Determine the [X, Y] coordinate at the center of the cell enclosing the given text.  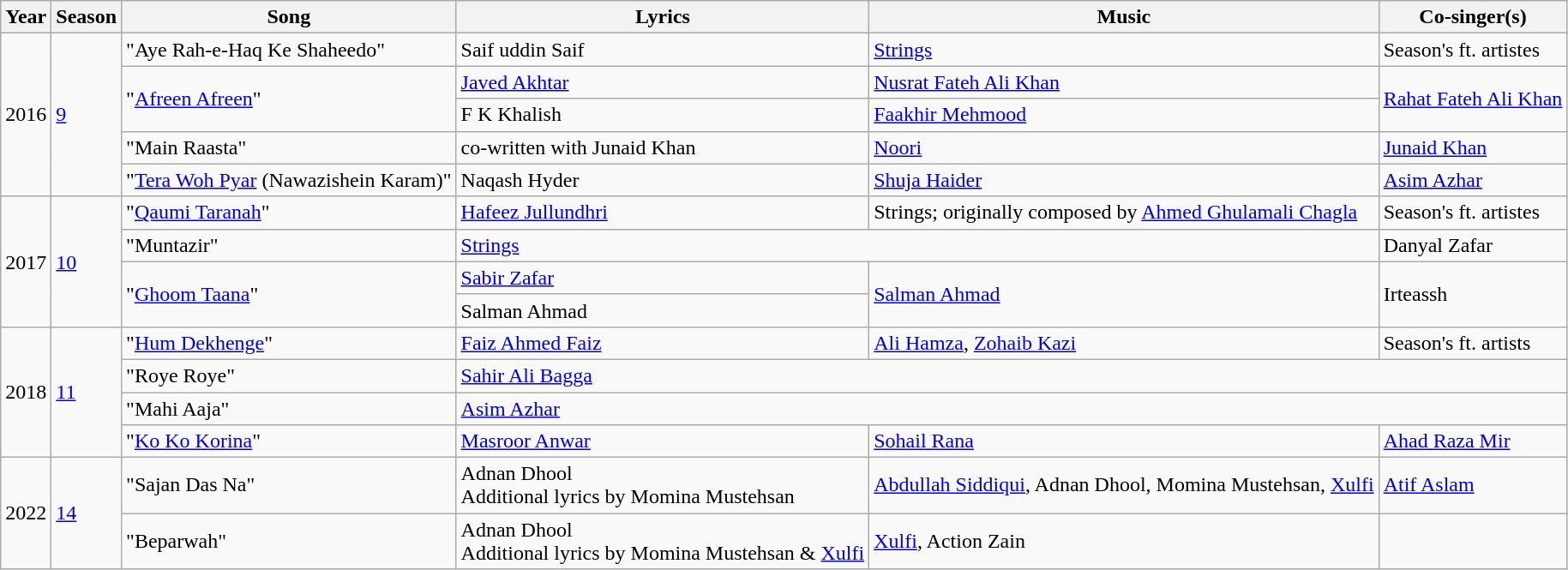
Year [26, 17]
Masroor Anwar [663, 441]
"Muntazir" [289, 245]
"Ghoom Taana" [289, 294]
Saif uddin Saif [663, 50]
Danyal Zafar [1473, 245]
Sahir Ali Bagga [1012, 375]
Music [1124, 17]
"Beparwah" [289, 542]
Faakhir Mehmood [1124, 115]
Adnan DhoolAdditional lyrics by Momina Mustehsan & Xulfi [663, 542]
Hafeez Jullundhri [663, 213]
Ali Hamza, Zohaib Kazi [1124, 343]
Nusrat Fateh Ali Khan [1124, 82]
Co-singer(s) [1473, 17]
Sabir Zafar [663, 278]
9 [87, 115]
Irteassh [1473, 294]
"Qaumi Taranah" [289, 213]
"Aye Rah-e-Haq Ke Shaheedo" [289, 50]
Ahad Raza Mir [1473, 441]
2018 [26, 392]
"Roye Roye" [289, 375]
Javed Akhtar [663, 82]
Naqash Hyder [663, 180]
Junaid Khan [1473, 147]
Lyrics [663, 17]
Adnan DhoolAdditional lyrics by Momina Mustehsan [663, 485]
2022 [26, 513]
2016 [26, 115]
Sohail Rana [1124, 441]
Shuja Haider [1124, 180]
"Main Raasta" [289, 147]
Noori [1124, 147]
11 [87, 392]
Rahat Fateh Ali Khan [1473, 99]
Xulfi, Action Zain [1124, 542]
"Ko Ko Korina" [289, 441]
Abdullah Siddiqui, Adnan Dhool, Momina Mustehsan, Xulfi [1124, 485]
"Hum Dekhenge" [289, 343]
Strings; originally composed by Ahmed Ghulamali Chagla [1124, 213]
2017 [26, 261]
Faiz Ahmed Faiz [663, 343]
co-written with Junaid Khan [663, 147]
Season [87, 17]
Season's ft. artists [1473, 343]
"Sajan Das Na" [289, 485]
"Afreen Afreen" [289, 99]
14 [87, 513]
10 [87, 261]
"Mahi Aaja" [289, 409]
F K Khalish [663, 115]
Song [289, 17]
Atif Aslam [1473, 485]
"Tera Woh Pyar (Nawazishein Karam)" [289, 180]
